Pinpoint the cell where the given text exists, returning its (X, Y) midpoint coordinate. 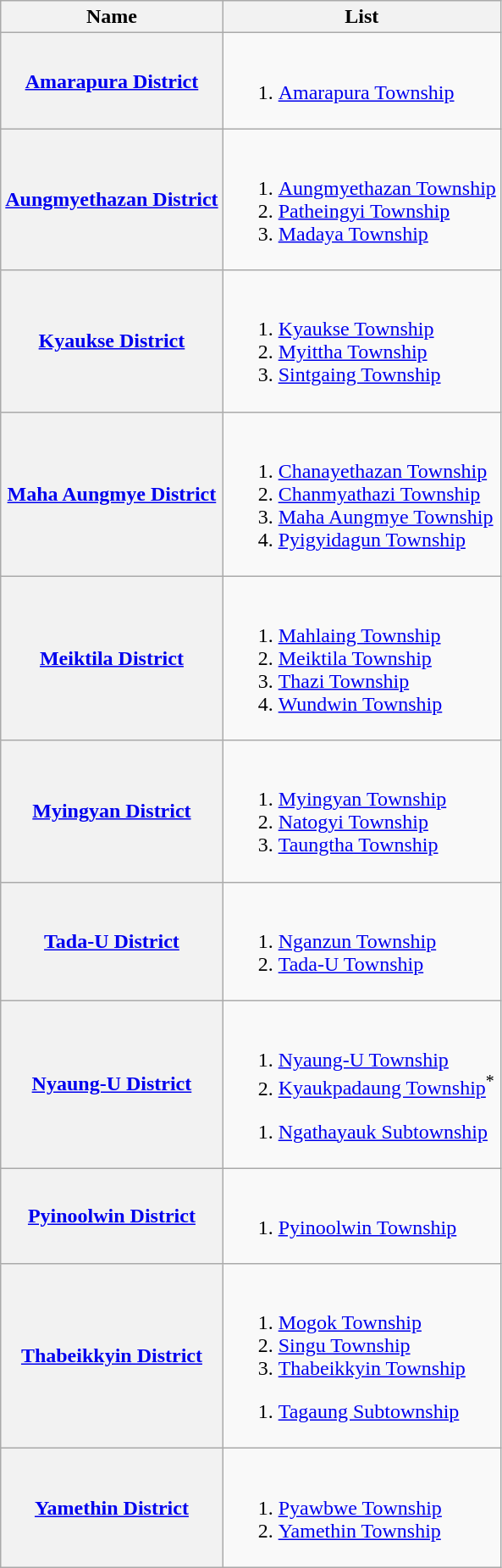
Maha Aungmye District (112, 494)
Amarapura District (112, 81)
Pyinoolwin Township (361, 1216)
Myingyan District (112, 812)
Nyaung-U TownshipKyaukpadaung Township* Ngathayauk Subtownship (361, 1084)
Kyaukse TownshipMyittha TownshipSintgaing Township (361, 341)
Name (112, 17)
Tada-U District (112, 941)
Kyaukse District (112, 341)
Amarapura Township (361, 81)
Mahlaing TownshipMeiktila TownshipThazi TownshipWundwin Township (361, 658)
Meiktila District (112, 658)
Thabeikkyin District (112, 1356)
List (361, 17)
Chanayethazan TownshipChanmyathazi TownshipMaha Aungmye TownshipPyigyidagun Township (361, 494)
Nyaung-U District (112, 1084)
Aungmyethazan District (112, 200)
Pyinoolwin District (112, 1216)
Aungmyethazan TownshipPatheingyi TownshipMadaya Township (361, 200)
Mogok TownshipSingu TownshipThabeikkyin TownshipTagaung Subtownship (361, 1356)
Nganzun TownshipTada-U Township (361, 941)
Pyawbwe TownshipYamethin Township (361, 1508)
Yamethin District (112, 1508)
Myingyan TownshipNatogyi TownshipTaungtha Township (361, 812)
